Capture the cell that displays the provided text and extract its [X, Y] central coordinate. 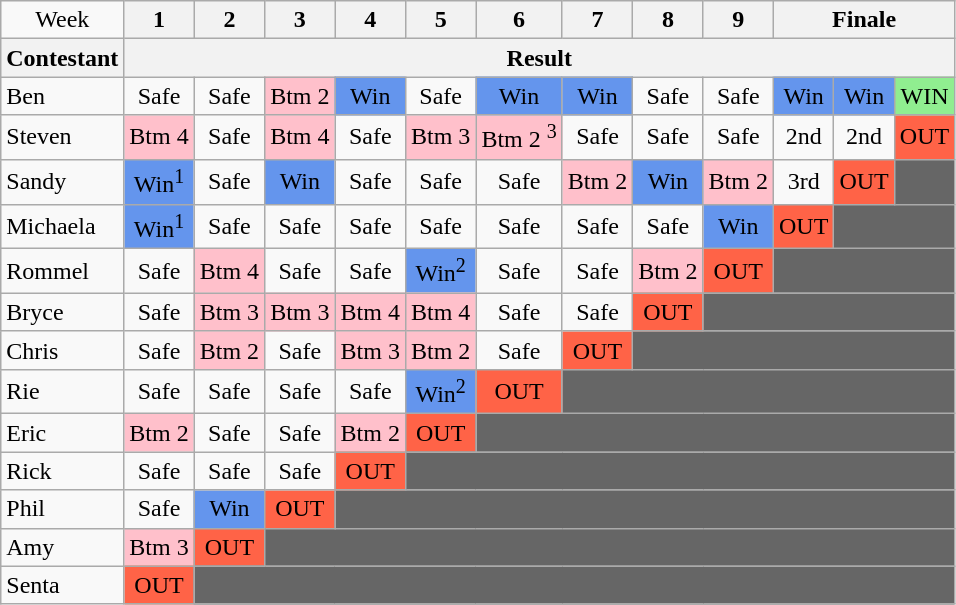
Sandy [62, 182]
Ben [62, 96]
4 [370, 20]
Steven [62, 138]
Rie [62, 392]
8 [668, 20]
7 [597, 20]
Eric [62, 433]
Rick [62, 471]
9 [738, 20]
Bryce [62, 312]
Amy [62, 547]
2 [229, 20]
3 [300, 20]
Btm 2 3 [519, 138]
6 [519, 20]
Finale [864, 20]
Contestant [62, 58]
3rd [803, 182]
Chris [62, 350]
5 [440, 20]
1 [159, 20]
Rommel [62, 272]
Phil [62, 509]
Michaela [62, 226]
Result [540, 58]
Week [62, 20]
WIN [924, 96]
Senta [62, 585]
